Identify which cell holds the provided text, then report its (x, y) central coordinate. 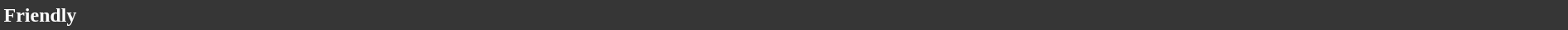
Friendly (784, 15)
